Search for the cell housing the specified text and yield its (x, y) center coordinate. 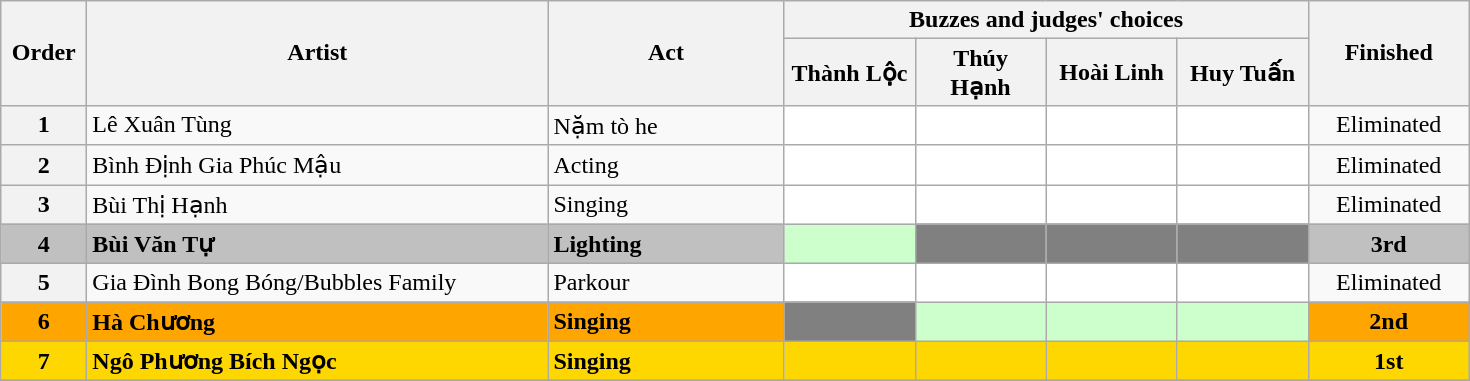
Thành Lộc (850, 72)
1st (1388, 361)
Parkour (666, 283)
Ngô Phương Bích Ngọc (318, 361)
6 (44, 322)
2 (44, 165)
Finished (1388, 54)
4 (44, 244)
3 (44, 204)
Hoài Linh (1112, 72)
Hà Chương (318, 322)
Thúy Hạnh (980, 72)
Bùi Văn Tự (318, 244)
Nặm tò he (666, 125)
Huy Tuấn (1242, 72)
7 (44, 361)
Lighting (666, 244)
1 (44, 125)
Order (44, 54)
Buzzes and judges' choices (1046, 20)
Bình Định Gia Phúc Mậu (318, 165)
Lê Xuân Tùng (318, 125)
Gia Đình Bong Bóng/Bubbles Family (318, 283)
3rd (1388, 244)
Artist (318, 54)
2nd (1388, 322)
5 (44, 283)
Bùi Thị Hạnh (318, 204)
Act (666, 54)
Acting (666, 165)
